Find where the given text appears and provide that cell's center as [x, y] coordinate. 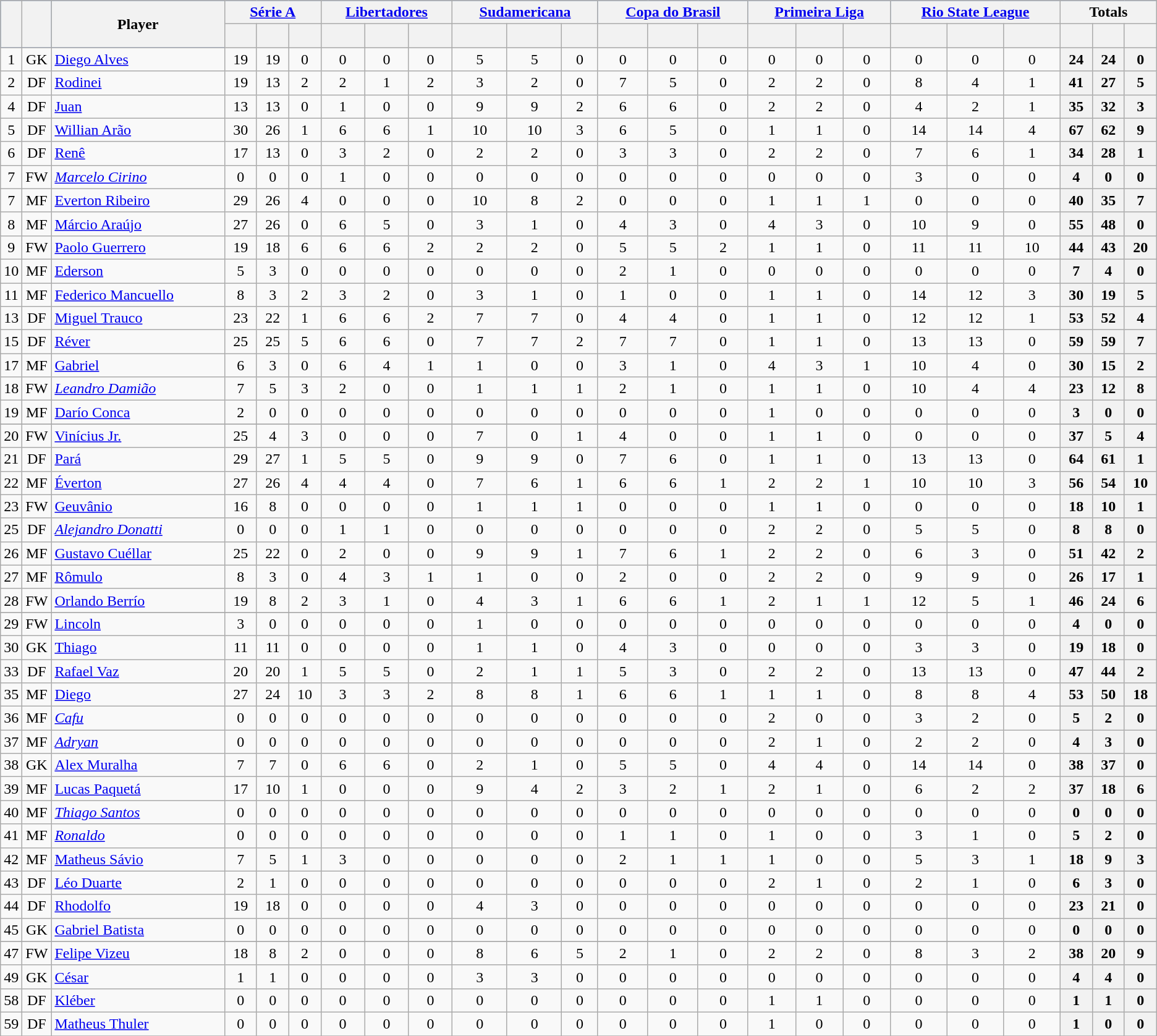
Matheus Thuler [138, 1024]
Alejandro Donatti [138, 530]
Adryan [138, 742]
Libertadores [387, 12]
Federico Mancuello [138, 295]
64 [1076, 459]
67 [1076, 130]
Márcio Araújo [138, 224]
33 [11, 671]
Totals [1108, 12]
61 [1108, 459]
Gabriel Batista [138, 930]
Renê [138, 153]
César [138, 977]
Orlando Berrío [138, 600]
Paolo Guerrero [138, 247]
Gustavo Cuéllar [138, 553]
Léo Duarte [138, 883]
Rodinei [138, 83]
56 [1076, 483]
16 [240, 506]
Vinícius Jr. [138, 436]
34 [1076, 153]
Rio State League [975, 12]
Pará [138, 459]
Everton Ribeiro [138, 200]
Rafael Vaz [138, 671]
Lucas Paquetá [138, 789]
54 [1108, 483]
58 [11, 1000]
Diego [138, 695]
Thiago Santos [138, 812]
Darío Conca [138, 412]
49 [11, 977]
62 [1108, 130]
50 [1108, 695]
Marcelo Cirino [138, 177]
Miguel Trauco [138, 318]
Rhodolfo [138, 906]
Felipe Vizeu [138, 953]
Rômulo [138, 577]
Matheus Sávio [138, 859]
55 [1076, 224]
Éverton [138, 483]
51 [1076, 553]
Thiago [138, 647]
Kléber [138, 1000]
48 [1108, 224]
Diego Alves [138, 59]
39 [11, 789]
Sudamericana [525, 12]
Geuvânio [138, 506]
Lincoln [138, 624]
Copa do Brasil [672, 12]
45 [11, 930]
Leandro Damião [138, 389]
Primeira Liga [819, 12]
Série A [273, 12]
Alex Muralha [138, 765]
Ronaldo [138, 836]
Gabriel [138, 365]
Réver [138, 342]
Willian Arão [138, 130]
Juan [138, 106]
36 [11, 718]
Player [138, 24]
Cafu [138, 718]
46 [1076, 600]
32 [1108, 106]
Ederson [138, 271]
52 [1108, 318]
